Search for the cell housing the specified text and yield its (x, y) center coordinate. 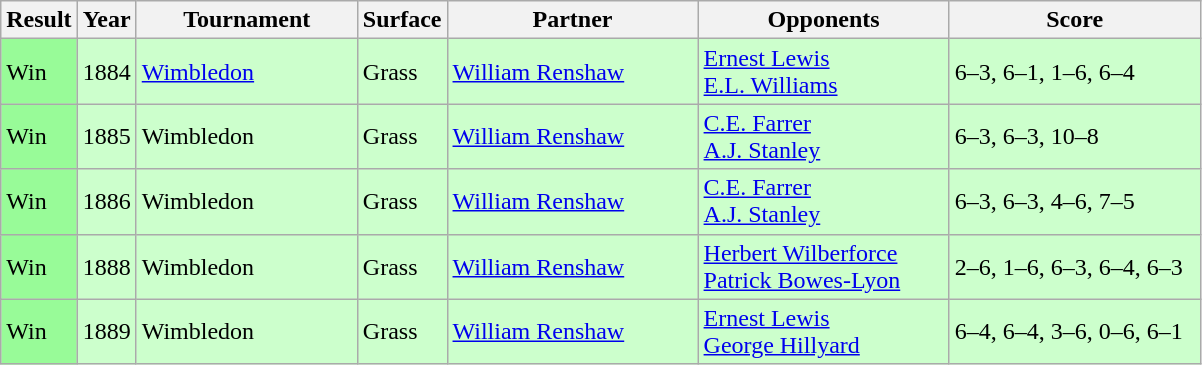
6–4, 6–4, 3–6, 0–6, 6–1 (1074, 332)
Partner (572, 20)
Opponents (824, 20)
6–3, 6–3, 10–8 (1074, 136)
Tournament (246, 20)
Surface (402, 20)
6–3, 6–1, 1–6, 6–4 (1074, 72)
Year (106, 20)
1885 (106, 136)
Ernest Lewis E.L. Williams (824, 72)
6–3, 6–3, 4–6, 7–5 (1074, 202)
1886 (106, 202)
Herbert Wilberforce Patrick Bowes-Lyon (824, 266)
Ernest Lewis George Hillyard (824, 332)
Result (39, 20)
2–6, 1–6, 6–3, 6–4, 6–3 (1074, 266)
Score (1074, 20)
1884 (106, 72)
1888 (106, 266)
1889 (106, 332)
